Capture the cell that displays the provided text and extract its (X, Y) central coordinate. 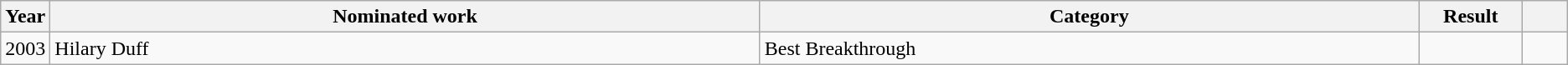
2003 (25, 48)
Category (1089, 17)
Nominated work (405, 17)
Result (1471, 17)
Year (25, 17)
Best Breakthrough (1089, 48)
Hilary Duff (405, 48)
